Find where the given text appears and provide that cell's center as (X, Y) coordinate. 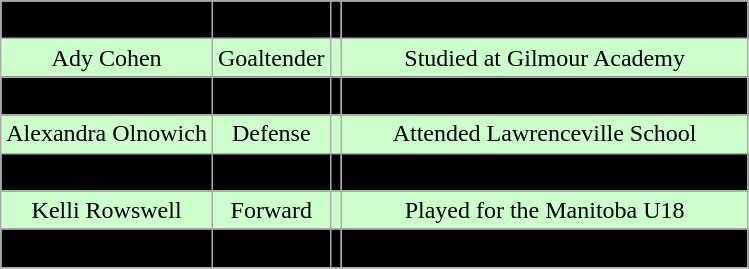
Kelli Rowswell (107, 210)
Alexandra Olnowich (107, 134)
Sophomore transfer from UNH (544, 248)
Played for the Manitoba U18 (544, 210)
Played with Swedish National Team U18 (544, 20)
Goaltender (271, 58)
Played for the Shaftesbury Jr. Titans (544, 172)
Logan Hicks (107, 96)
Studied at Gilmour Academy (544, 58)
Ady Cohen (107, 58)
Savannah Rennie (107, 172)
Amanda Bäckebo (107, 20)
Attended Lawrenceville School (544, 134)
Brooke Avery (107, 248)
Competed with St. Louis Lady Blues (544, 96)
